Provide the (x, y) coordinate of the cell's center where the given text is located.  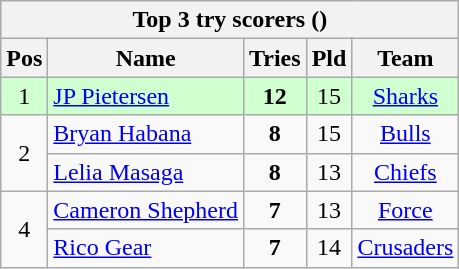
Sharks (406, 96)
Chiefs (406, 172)
Cameron Shepherd (146, 210)
JP Pietersen (146, 96)
4 (24, 229)
Team (406, 58)
Lelia Masaga (146, 172)
Top 3 try scorers () (230, 20)
Bryan Habana (146, 134)
Force (406, 210)
Bulls (406, 134)
2 (24, 153)
Tries (274, 58)
Pos (24, 58)
12 (274, 96)
Rico Gear (146, 248)
Pld (329, 58)
Crusaders (406, 248)
Name (146, 58)
1 (24, 96)
14 (329, 248)
